Return [x, y] of the center of cell containing provided text 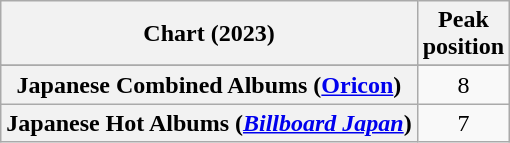
7 [463, 123]
Japanese Combined Albums (Oricon) [209, 85]
8 [463, 85]
Peakposition [463, 34]
Japanese Hot Albums (Billboard Japan) [209, 123]
Chart (2023) [209, 34]
